Capture the cell that displays the provided text and extract its [x, y] central coordinate. 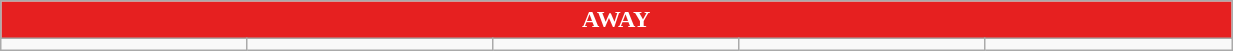
AWAY [616, 20]
